Return [X, Y] of the center of cell containing provided text 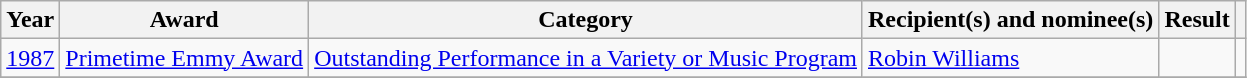
Recipient(s) and nominee(s) [1010, 20]
Result [1197, 20]
Outstanding Performance in a Variety or Music Program [586, 58]
Year [30, 20]
Primetime Emmy Award [184, 58]
Award [184, 20]
1987 [30, 58]
Category [586, 20]
Robin Williams [1010, 58]
